Pinpoint the cell where the given text exists, returning its (x, y) midpoint coordinate. 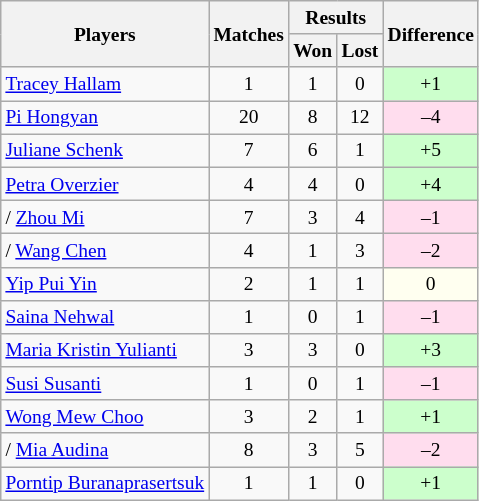
Yip Pui Yin (105, 284)
Results (335, 18)
Won (312, 50)
/ Wang Chen (105, 250)
Porntip Buranaprasertsuk (105, 484)
/ Zhou Mi (105, 216)
+3 (431, 350)
Players (105, 34)
–4 (431, 118)
Susi Susanti (105, 384)
/ Mia Audina (105, 450)
5 (360, 450)
Tracey Hallam (105, 84)
12 (360, 118)
Juliane Schenk (105, 150)
Matches (249, 34)
Saina Nehwal (105, 316)
20 (249, 118)
Difference (431, 34)
Wong Mew Choo (105, 416)
+4 (431, 184)
Pi Hongyan (105, 118)
Maria Kristin Yulianti (105, 350)
6 (312, 150)
Lost (360, 50)
+5 (431, 150)
Petra Overzier (105, 184)
